Output the (x, y) coordinate of the center of the cell containing the given text.  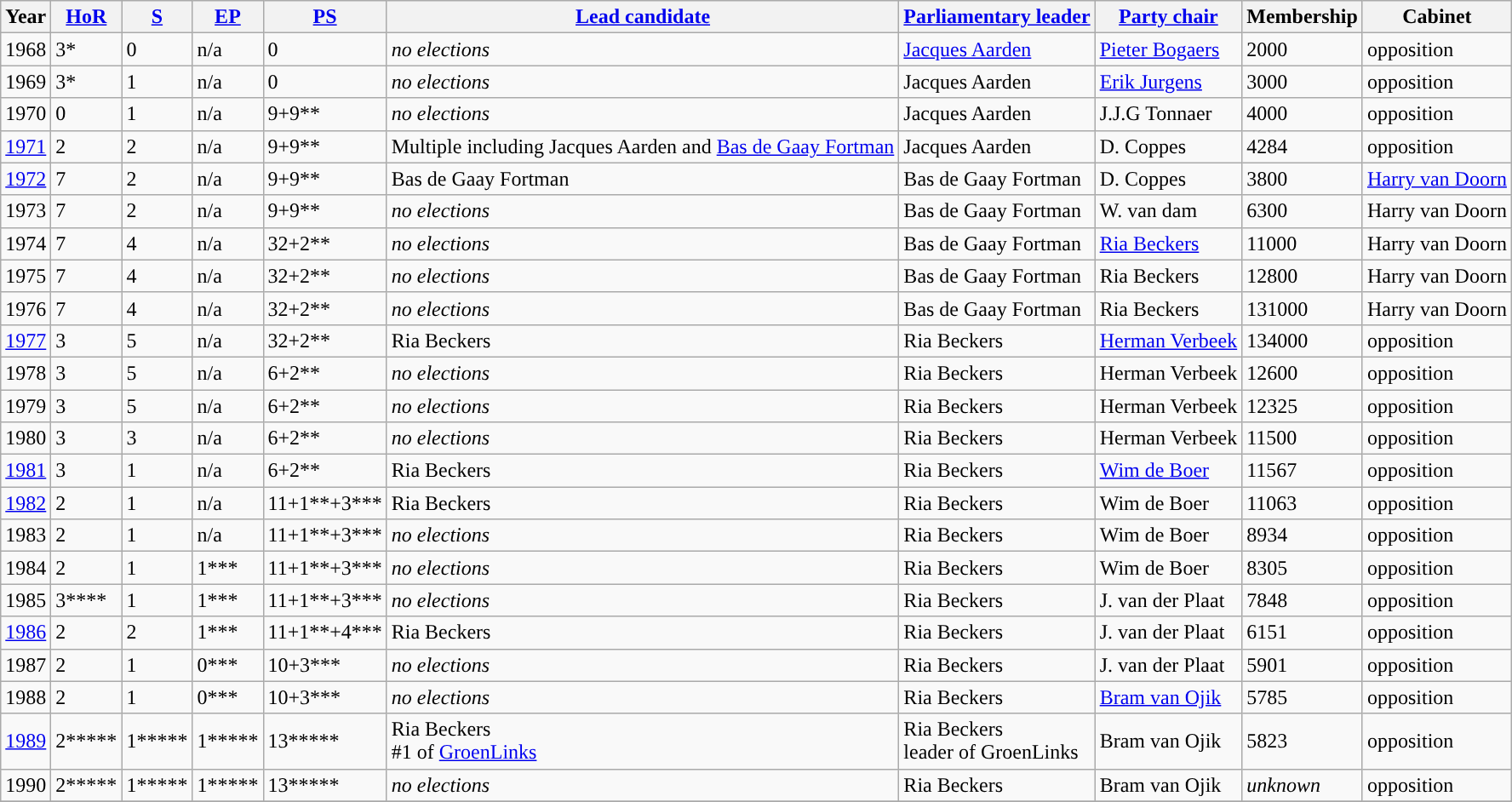
4000 (1303, 114)
Ria Beckers#1 of GroenLinks (643, 741)
1981 (26, 471)
3800 (1303, 179)
12325 (1303, 406)
S (157, 17)
1986 (26, 633)
1978 (26, 373)
1988 (26, 697)
131000 (1303, 308)
Year (26, 17)
Multiple including Jacques Aarden and Bas de Gaay Fortman (643, 146)
6151 (1303, 633)
11000 (1303, 243)
2000 (1303, 49)
11567 (1303, 471)
Pieter Bogaers (1168, 49)
Parliamentary leader (997, 17)
11+1**+4*** (325, 633)
1984 (26, 568)
1973 (26, 211)
HoR (87, 17)
EP (228, 17)
1974 (26, 243)
1970 (26, 114)
3**** (87, 600)
1982 (26, 503)
3000 (1303, 82)
1977 (26, 341)
Erik Jurgens (1168, 82)
unknown (1303, 785)
7848 (1303, 600)
5785 (1303, 697)
1980 (26, 438)
1972 (26, 179)
1987 (26, 665)
Ria Beckersleader of GroenLinks (997, 741)
1975 (26, 276)
1971 (26, 146)
5901 (1303, 665)
1990 (26, 785)
Party chair (1168, 17)
1969 (26, 82)
8305 (1303, 568)
W. van dam (1168, 211)
1979 (26, 406)
11063 (1303, 503)
134000 (1303, 341)
1976 (26, 308)
1983 (26, 536)
Membership (1303, 17)
J.J.G Tonnaer (1168, 114)
PS (325, 17)
Lead candidate (643, 17)
Cabinet (1437, 17)
4284 (1303, 146)
1989 (26, 741)
8934 (1303, 536)
1985 (26, 600)
1968 (26, 49)
5823 (1303, 741)
12600 (1303, 373)
11500 (1303, 438)
12800 (1303, 276)
6300 (1303, 211)
